Capture the cell that displays the provided text and extract its [X, Y] central coordinate. 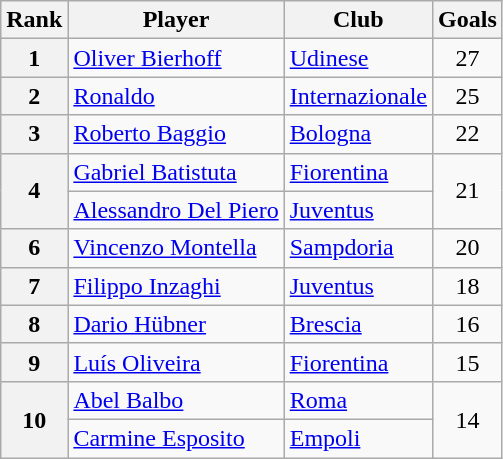
21 [468, 191]
Club [358, 20]
27 [468, 58]
Udinese [358, 58]
Carmine Esposito [176, 438]
6 [34, 248]
Goals [468, 20]
Oliver Bierhoff [176, 58]
2 [34, 96]
10 [34, 419]
4 [34, 191]
3 [34, 134]
Dario Hübner [176, 324]
1 [34, 58]
Player [176, 20]
Sampdoria [358, 248]
Bologna [358, 134]
18 [468, 286]
Abel Balbo [176, 400]
14 [468, 419]
Luís Oliveira [176, 362]
Alessandro Del Piero [176, 210]
Ronaldo [176, 96]
20 [468, 248]
Rank [34, 20]
Empoli [358, 438]
8 [34, 324]
25 [468, 96]
22 [468, 134]
Roberto Baggio [176, 134]
Filippo Inzaghi [176, 286]
Internazionale [358, 96]
7 [34, 286]
16 [468, 324]
Brescia [358, 324]
Gabriel Batistuta [176, 172]
9 [34, 362]
Vincenzo Montella [176, 248]
Roma [358, 400]
15 [468, 362]
